Detect which cell encompasses the target text, then output its [x, y] center coordinate. 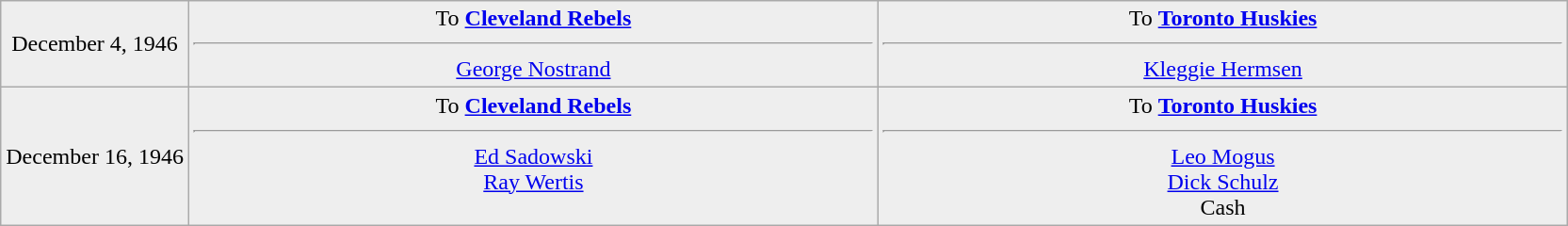
To Cleveland RebelsEd Sadowski Ray Wertis [533, 156]
To Toronto HuskiesLeo Mogus Dick Schulz Cash [1222, 156]
December 4, 1946 [95, 44]
December 16, 1946 [95, 156]
To Toronto HuskiesKleggie Hermsen [1222, 44]
To Cleveland RebelsGeorge Nostrand [533, 44]
